Return the (X, Y) coordinate for the center point of the cell that contains the specified text.  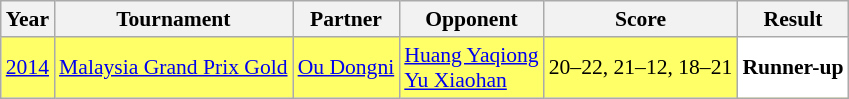
Score (641, 19)
Partner (346, 19)
2014 (28, 68)
Result (792, 19)
Opponent (471, 19)
20–22, 21–12, 18–21 (641, 68)
Ou Dongni (346, 68)
Huang Yaqiong Yu Xiaohan (471, 68)
Runner-up (792, 68)
Malaysia Grand Prix Gold (174, 68)
Year (28, 19)
Tournament (174, 19)
